Find where the given text appears and provide that cell's center as [X, Y] coordinate. 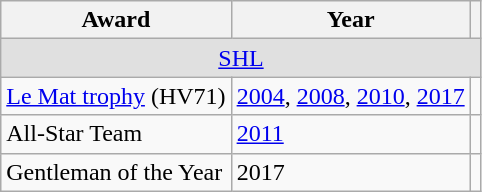
2017 [350, 172]
2004, 2008, 2010, 2017 [350, 96]
Year [350, 20]
2011 [350, 134]
All-Star Team [116, 134]
Le Mat trophy (HV71) [116, 96]
Gentleman of the Year [116, 172]
SHL [241, 58]
Award [116, 20]
